Provide the (x, y) coordinate of the cell's center where the given text is located.  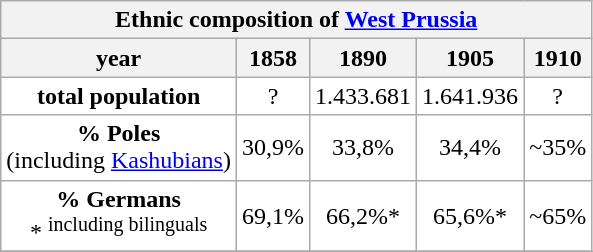
Ethnic composition of West Prussia (296, 20)
% Poles (including Kashubians) (119, 148)
65,6%* (470, 216)
34,4% (470, 148)
~35% (558, 148)
69,1% (272, 216)
year (119, 58)
~65% (558, 216)
total population (119, 96)
1905 (470, 58)
33,8% (362, 148)
1890 (362, 58)
1910 (558, 58)
% Germans * including bilinguals (119, 216)
1858 (272, 58)
1.433.681 (362, 96)
1.641.936 (470, 96)
30,9% (272, 148)
66,2%* (362, 216)
